Return (x, y) of the center of cell containing provided text 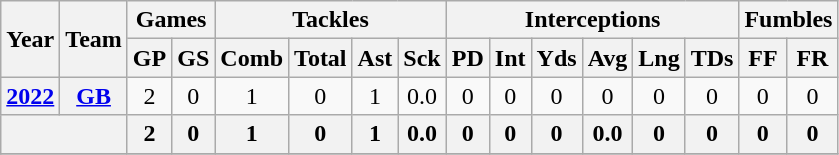
Team (94, 39)
Games (170, 20)
GB (94, 96)
Fumbles (788, 20)
Lng (659, 58)
GP (149, 58)
Int (510, 58)
FF (763, 58)
TDs (712, 58)
Yds (556, 58)
GS (194, 58)
Tackles (330, 20)
Year (30, 39)
Ast (375, 58)
Sck (422, 58)
Avg (608, 58)
2022 (30, 96)
Interceptions (592, 20)
FR (812, 58)
Comb (252, 58)
PD (468, 58)
Total (321, 58)
